Locate the cell with the specified text and output its (X, Y) center coordinate. 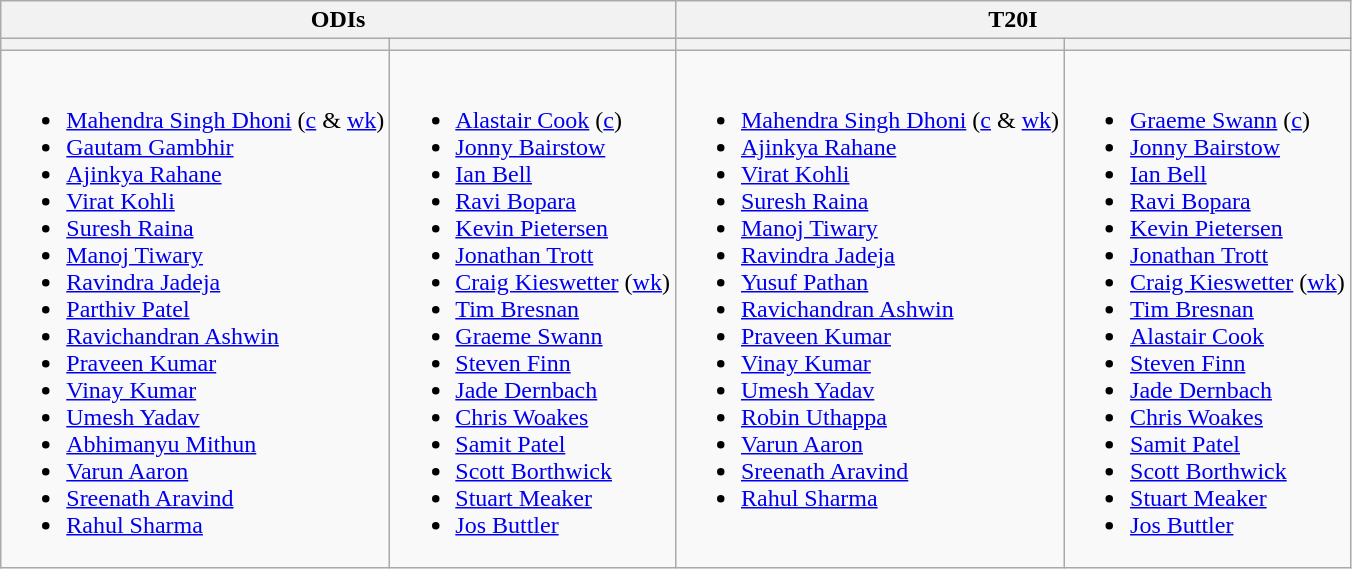
ODIs (338, 20)
T20I (1012, 20)
